Detect which cell encompasses the target text, then output its (X, Y) center coordinate. 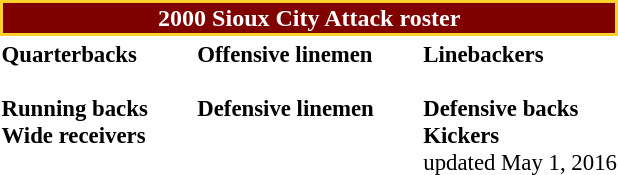
2000 Sioux City Attack roster (309, 18)
